Output the (X, Y) coordinate of the center of the cell containing the given text.  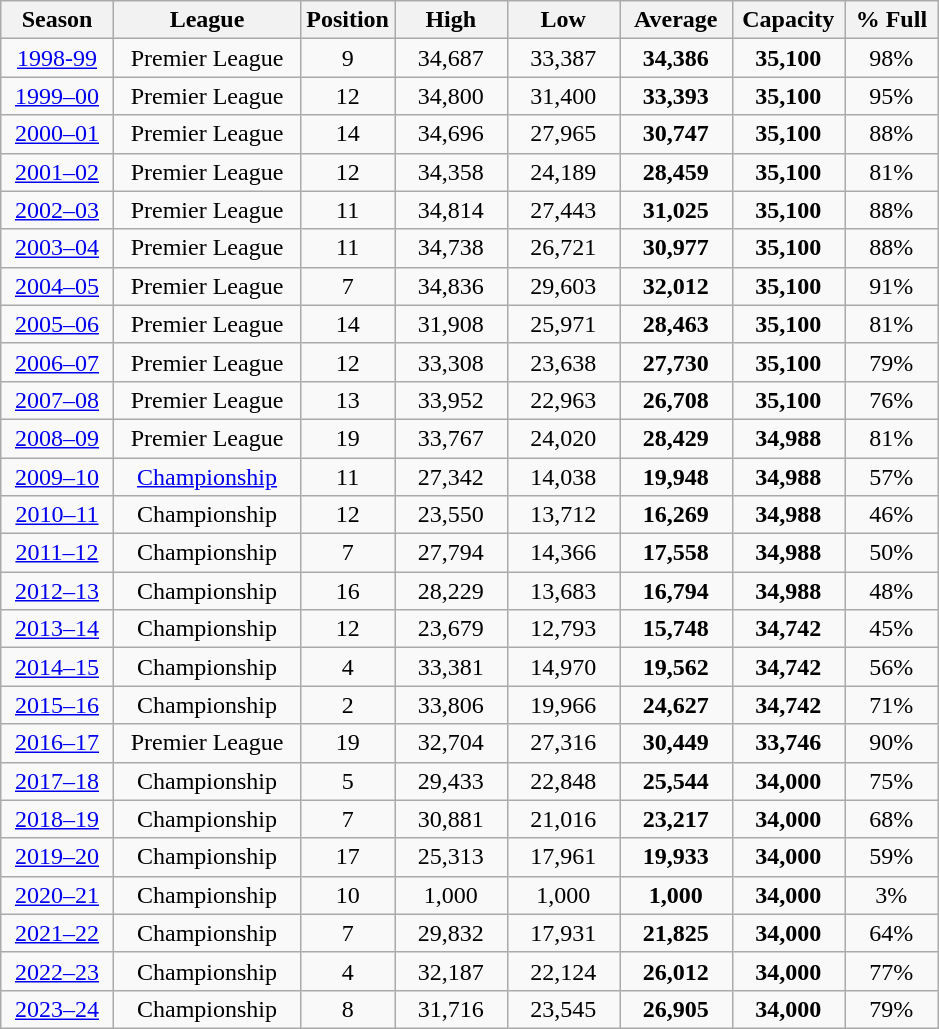
33,806 (450, 705)
19,933 (676, 857)
27,794 (450, 553)
23,545 (563, 1009)
23,679 (450, 629)
25,313 (450, 857)
33,308 (450, 362)
2019–20 (57, 857)
28,229 (450, 591)
2008–09 (57, 438)
14,366 (563, 553)
2000–01 (57, 134)
17,931 (563, 933)
17 (348, 857)
2004–05 (57, 286)
27,730 (676, 362)
2007–08 (57, 400)
2017–18 (57, 781)
34,358 (450, 172)
27,965 (563, 134)
98% (891, 58)
34,386 (676, 58)
2012–13 (57, 591)
2013–14 (57, 629)
68% (891, 819)
27,316 (563, 743)
Average (676, 20)
16,269 (676, 515)
33,952 (450, 400)
League (207, 20)
13 (348, 400)
14,970 (563, 667)
2021–22 (57, 933)
2001–02 (57, 172)
9 (348, 58)
64% (891, 933)
29,832 (450, 933)
2018–19 (57, 819)
8 (348, 1009)
30,977 (676, 248)
2014–15 (57, 667)
2003–04 (57, 248)
24,189 (563, 172)
% Full (891, 20)
26,905 (676, 1009)
75% (891, 781)
1999–00 (57, 96)
17,558 (676, 553)
10 (348, 895)
33,767 (450, 438)
17,961 (563, 857)
15,748 (676, 629)
34,836 (450, 286)
27,443 (563, 210)
30,881 (450, 819)
32,704 (450, 743)
46% (891, 515)
19,562 (676, 667)
33,746 (788, 743)
34,738 (450, 248)
29,433 (450, 781)
33,381 (450, 667)
14,038 (563, 477)
26,708 (676, 400)
2016–17 (57, 743)
34,687 (450, 58)
27,342 (450, 477)
29,603 (563, 286)
Position (348, 20)
23,638 (563, 362)
3% (891, 895)
2022–23 (57, 971)
19,948 (676, 477)
26,012 (676, 971)
21,825 (676, 933)
1998-99 (57, 58)
Season (57, 20)
71% (891, 705)
48% (891, 591)
2023–24 (57, 1009)
77% (891, 971)
16 (348, 591)
22,963 (563, 400)
90% (891, 743)
45% (891, 629)
33,387 (563, 58)
Capacity (788, 20)
2006–07 (57, 362)
13,712 (563, 515)
50% (891, 553)
24,020 (563, 438)
30,449 (676, 743)
34,814 (450, 210)
13,683 (563, 591)
2 (348, 705)
56% (891, 667)
2020–21 (57, 895)
31,716 (450, 1009)
23,550 (450, 515)
23,217 (676, 819)
31,400 (563, 96)
2010–11 (57, 515)
Low (563, 20)
2005–06 (57, 324)
31,025 (676, 210)
30,747 (676, 134)
2009–10 (57, 477)
32,187 (450, 971)
57% (891, 477)
12,793 (563, 629)
19,966 (563, 705)
2002–03 (57, 210)
25,544 (676, 781)
28,429 (676, 438)
24,627 (676, 705)
76% (891, 400)
5 (348, 781)
33,393 (676, 96)
16,794 (676, 591)
2011–12 (57, 553)
31,908 (450, 324)
26,721 (563, 248)
91% (891, 286)
32,012 (676, 286)
25,971 (563, 324)
High (450, 20)
2015–16 (57, 705)
59% (891, 857)
28,459 (676, 172)
22,848 (563, 781)
22,124 (563, 971)
34,800 (450, 96)
21,016 (563, 819)
95% (891, 96)
34,696 (450, 134)
28,463 (676, 324)
